Extract the (x, y) coordinate from the center of the cell holding the provided text.  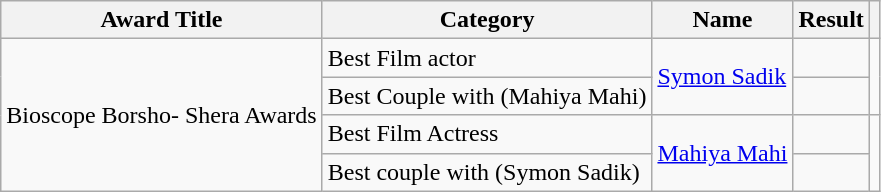
Name (722, 20)
Award Title (162, 20)
Symon Sadik (722, 77)
Best couple with (Symon Sadik) (487, 172)
Mahiya Mahi (722, 153)
Best Film Actress (487, 134)
Result (831, 20)
Best Couple with (Mahiya Mahi) (487, 96)
Best Film actor (487, 58)
Category (487, 20)
Bioscope Borsho- Shera Awards (162, 115)
